For the text-containing cell, return its midpoint in (X, Y) coordinate format. 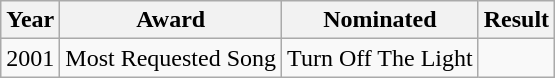
Nominated (380, 20)
Most Requested Song (171, 58)
Result (516, 20)
2001 (30, 58)
Year (30, 20)
Award (171, 20)
Turn Off The Light (380, 58)
